Provide the (x, y) coordinate of the cell's center where the given text is located.  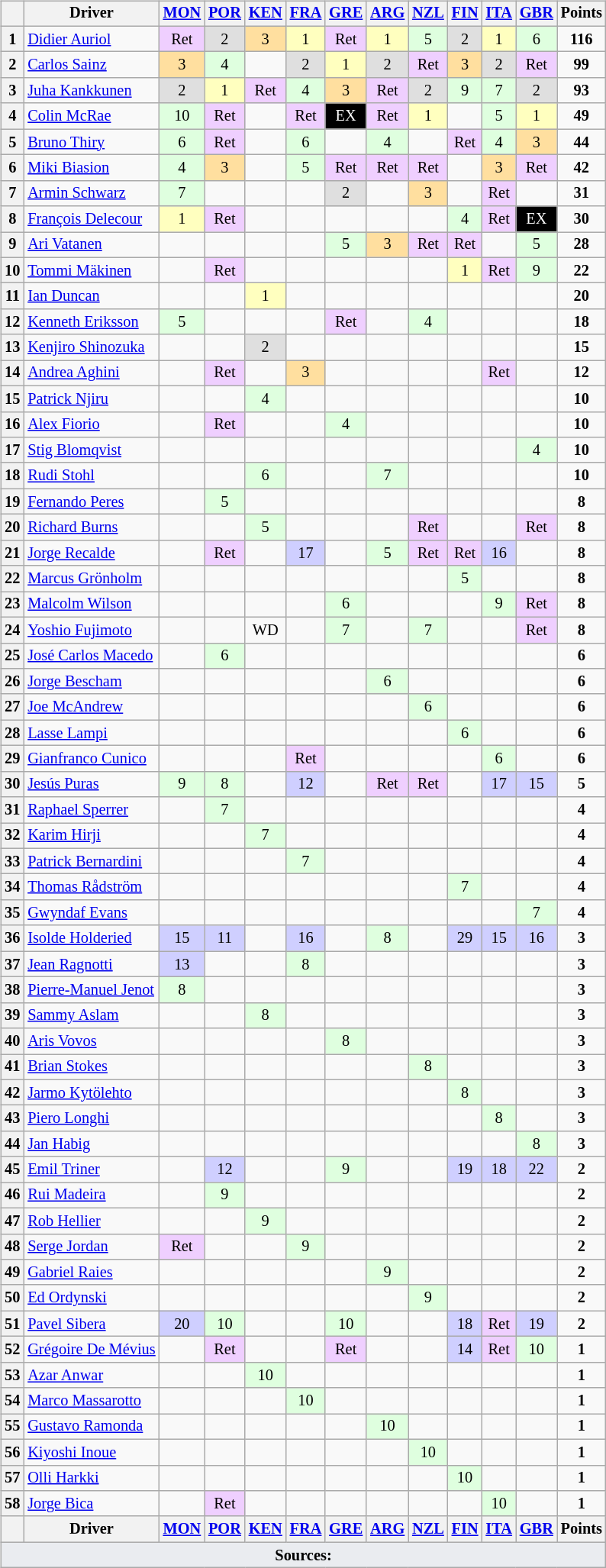
Emil Triner (92, 1170)
33 (12, 861)
Grégoire De Mévius (92, 1350)
Olli Harkki (92, 1478)
Gwyndaf Evans (92, 913)
Ian Duncan (92, 296)
56 (12, 1452)
47 (12, 1221)
Azar Anwar (92, 1375)
Isolde Holderied (92, 938)
Patrick Bernardini (92, 861)
41 (12, 1067)
Carlos Sainz (92, 65)
Gianfranco Cunico (92, 759)
46 (12, 1195)
116 (582, 39)
Serge Jordan (92, 1247)
48 (12, 1247)
Didier Auriol (92, 39)
Jorge Bica (92, 1504)
Andrea Aghini (92, 373)
José Carlos Macedo (92, 656)
Jarmo Kytölehto (92, 1092)
Gabriel Raies (92, 1273)
Bruno Thiry (92, 142)
55 (12, 1427)
35 (12, 913)
24 (12, 630)
25 (12, 656)
Richard Burns (92, 528)
Miki Biasion (92, 168)
Kenjiro Shinozuka (92, 347)
Joe McAndrew (92, 707)
Tommi Mäkinen (92, 270)
François Delecour (92, 219)
Karim Hirji (92, 836)
26 (12, 682)
45 (12, 1170)
36 (12, 938)
37 (12, 964)
23 (12, 605)
Raphael Sperrer (92, 810)
Pavel Sibera (92, 1324)
Jorge Bescham (92, 682)
54 (12, 1401)
Marco Massarotto (92, 1401)
Ari Vatanen (92, 245)
27 (12, 707)
Alex Fiorio (92, 424)
Thomas Rådström (92, 887)
99 (582, 65)
Brian Stokes (92, 1067)
Rob Hellier (92, 1221)
57 (12, 1478)
Malcolm Wilson (92, 605)
Armin Schwarz (92, 193)
Sources: (304, 1555)
Jesús Puras (92, 784)
58 (12, 1504)
53 (12, 1375)
32 (12, 836)
Colin McRae (92, 116)
34 (12, 887)
Rui Madeira (92, 1195)
Sammy Aslam (92, 1015)
Ed Ordynski (92, 1298)
21 (12, 553)
93 (582, 91)
WD (266, 630)
51 (12, 1324)
52 (12, 1350)
Gustavo Ramonda (92, 1427)
Fernando Peres (92, 502)
Kiyoshi Inoue (92, 1452)
Pierre-Manuel Jenot (92, 990)
38 (12, 990)
Aris Vovos (92, 1041)
Marcus Grönholm (92, 579)
Piero Longhi (92, 1118)
39 (12, 1015)
Jorge Recalde (92, 553)
Jean Ragnotti (92, 964)
Kenneth Eriksson (92, 322)
40 (12, 1041)
Patrick Njiru (92, 398)
Rudi Stohl (92, 476)
Lasse Lampi (92, 733)
43 (12, 1118)
Jan Habig (92, 1144)
Yoshio Fujimoto (92, 630)
50 (12, 1298)
Stig Blomqvist (92, 450)
Juha Kankkunen (92, 91)
